Capture the cell that displays the provided text and extract its (X, Y) central coordinate. 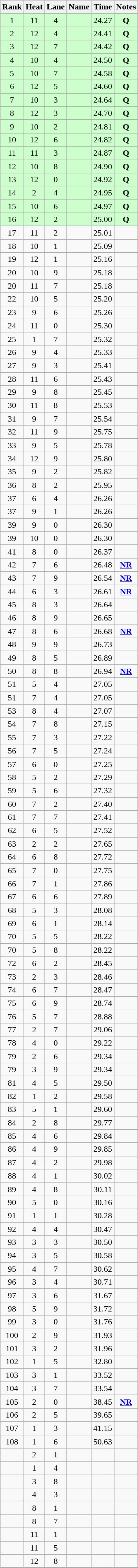
67 (12, 897)
28.46 (102, 976)
30.58 (102, 1256)
50 (12, 671)
25.20 (102, 299)
25.00 (102, 220)
103 (12, 1375)
61 (12, 817)
25.53 (102, 406)
24.50 (102, 60)
29.06 (102, 1030)
27.22 (102, 737)
90 (12, 1202)
28.47 (102, 990)
25.30 (102, 326)
27.86 (102, 884)
27.52 (102, 831)
97 (12, 1295)
64 (12, 857)
24.42 (102, 47)
57 (12, 764)
86 (12, 1149)
25.78 (102, 445)
29.77 (102, 1123)
73 (12, 976)
68 (12, 910)
33 (12, 445)
28.74 (102, 1003)
31.96 (102, 1348)
Rank (12, 7)
27.25 (102, 764)
25.41 (102, 365)
28 (12, 379)
30.47 (102, 1229)
13 (12, 180)
85 (12, 1136)
27.40 (102, 804)
Name (79, 7)
22 (12, 299)
25.43 (102, 379)
24.81 (102, 126)
72 (12, 963)
39.65 (102, 1415)
25.54 (102, 419)
69 (12, 923)
45 (12, 605)
25.32 (102, 339)
24.92 (102, 180)
26.61 (102, 592)
31.72 (102, 1309)
26.65 (102, 618)
29.58 (102, 1096)
60 (12, 804)
91 (12, 1216)
18 (12, 246)
99 (12, 1322)
24.41 (102, 34)
28.88 (102, 1017)
29.50 (102, 1083)
58 (12, 777)
25.82 (102, 472)
24.27 (102, 20)
16 (12, 220)
31.76 (102, 1322)
29.22 (102, 1043)
27.29 (102, 777)
27.89 (102, 897)
104 (12, 1388)
65 (12, 870)
98 (12, 1309)
25 (12, 339)
82 (12, 1096)
33.54 (102, 1388)
26 (12, 352)
27.32 (102, 790)
30.11 (102, 1189)
30.28 (102, 1216)
26.94 (102, 671)
63 (12, 844)
42 (12, 565)
28.45 (102, 963)
29 (12, 392)
25.33 (102, 352)
15 (12, 206)
29.60 (102, 1109)
93 (12, 1242)
31 (12, 419)
27.24 (102, 751)
24.70 (102, 113)
27.07 (102, 711)
27.15 (102, 724)
Notes (126, 7)
24.60 (102, 87)
54 (12, 724)
74 (12, 990)
48 (12, 645)
106 (12, 1415)
Heat (34, 7)
26.54 (102, 578)
35 (12, 472)
25.09 (102, 246)
31.67 (102, 1295)
84 (12, 1123)
14 (12, 193)
38.45 (102, 1402)
56 (12, 751)
24.82 (102, 140)
41 (12, 551)
30.71 (102, 1282)
27.75 (102, 870)
43 (12, 578)
26.89 (102, 658)
55 (12, 737)
32 (12, 432)
30.02 (102, 1176)
24 (12, 326)
30.50 (102, 1242)
25.75 (102, 432)
31.93 (102, 1335)
34 (12, 459)
25.95 (102, 485)
59 (12, 790)
44 (12, 592)
24.58 (102, 73)
24.95 (102, 193)
Lane (56, 7)
50.63 (102, 1442)
100 (12, 1335)
26.68 (102, 631)
24.87 (102, 153)
92 (12, 1229)
26.73 (102, 645)
95 (12, 1269)
24.90 (102, 166)
28.14 (102, 923)
27.41 (102, 817)
29.85 (102, 1149)
23 (12, 312)
26.48 (102, 565)
Time (102, 7)
29.98 (102, 1162)
33.52 (102, 1375)
25.16 (102, 259)
24.97 (102, 206)
25.45 (102, 392)
88 (12, 1176)
94 (12, 1256)
25.80 (102, 459)
24.64 (102, 100)
26.64 (102, 605)
32.80 (102, 1362)
87 (12, 1162)
30.62 (102, 1269)
28.08 (102, 910)
27 (12, 365)
27.65 (102, 844)
29.84 (102, 1136)
41.15 (102, 1428)
83 (12, 1109)
77 (12, 1030)
19 (12, 259)
25.01 (102, 233)
46 (12, 618)
107 (12, 1428)
62 (12, 831)
30 (12, 406)
102 (12, 1362)
49 (12, 658)
36 (12, 485)
101 (12, 1348)
66 (12, 884)
81 (12, 1083)
105 (12, 1402)
47 (12, 631)
27.72 (102, 857)
89 (12, 1189)
78 (12, 1043)
25.26 (102, 312)
108 (12, 1442)
76 (12, 1017)
30.16 (102, 1202)
17 (12, 233)
26.37 (102, 551)
75 (12, 1003)
96 (12, 1282)
53 (12, 711)
